Search for the cell housing the specified text and yield its (X, Y) center coordinate. 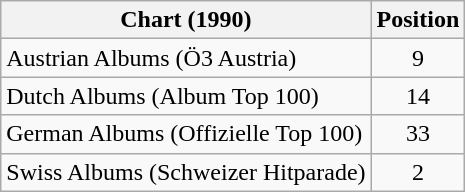
33 (418, 134)
Position (418, 20)
9 (418, 58)
Swiss Albums (Schweizer Hitparade) (186, 172)
2 (418, 172)
Dutch Albums (Album Top 100) (186, 96)
14 (418, 96)
Chart (1990) (186, 20)
Austrian Albums (Ö3 Austria) (186, 58)
German Albums (Offizielle Top 100) (186, 134)
